Pinpoint the cell where the given text exists, returning its [x, y] midpoint coordinate. 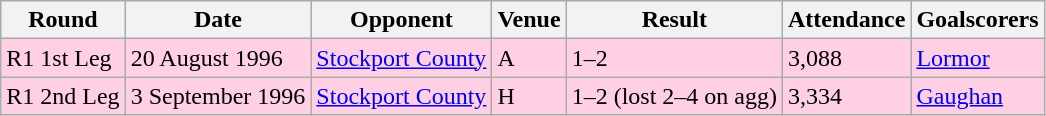
1–2 (lost 2–4 on agg) [674, 96]
Result [674, 20]
Lormor [978, 58]
H [529, 96]
Goalscorers [978, 20]
1–2 [674, 58]
Attendance [846, 20]
Date [218, 20]
Venue [529, 20]
3,334 [846, 96]
Round [63, 20]
R1 2nd Leg [63, 96]
3 September 1996 [218, 96]
Gaughan [978, 96]
R1 1st Leg [63, 58]
A [529, 58]
3,088 [846, 58]
20 August 1996 [218, 58]
Opponent [402, 20]
